Detect which cell encompasses the target text, then output its [X, Y] center coordinate. 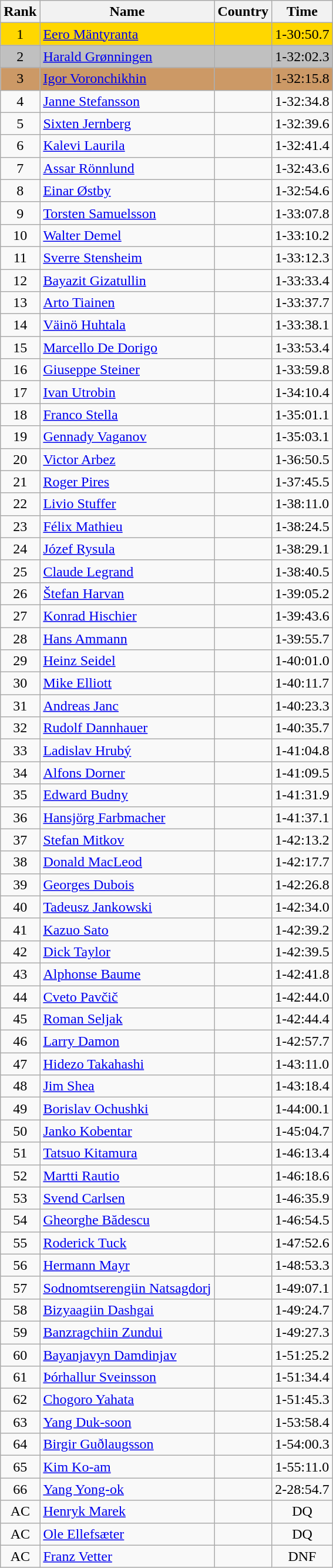
Einar Østby [127, 191]
2 [20, 56]
1-46:13.4 [302, 1153]
Martti Rautio [127, 1176]
Sverre Stensheim [127, 258]
29 [20, 661]
Ole Ellefsæter [127, 1534]
1-36:50.5 [302, 459]
Torsten Samuelsson [127, 213]
Heinz Seidel [127, 661]
57 [20, 1287]
1-37:45.5 [302, 482]
56 [20, 1265]
Cveto Pavčič [127, 997]
1-41:09.5 [302, 773]
28 [20, 638]
21 [20, 482]
Sixten Jernberg [127, 124]
1-42:57.7 [302, 1042]
24 [20, 549]
35 [20, 795]
Þórhallur Sveinsson [127, 1377]
Hermann Mayr [127, 1265]
52 [20, 1176]
1-40:01.0 [302, 661]
Franz Vetter [127, 1556]
2-28:54.7 [302, 1489]
Svend Carlsen [127, 1198]
Donald MacLeod [127, 862]
Roderick Tuck [127, 1243]
45 [20, 1019]
15 [20, 348]
36 [20, 818]
Väinö Huhtala [127, 325]
Ladislav Hrubý [127, 750]
Józef Rysula [127, 549]
18 [20, 415]
Andreas Janc [127, 706]
1-54:00.3 [302, 1444]
1-40:23.3 [302, 706]
34 [20, 773]
1-42:39.5 [302, 952]
1-32:02.3 [302, 56]
30 [20, 683]
Edward Budny [127, 795]
1-39:55.7 [302, 638]
Stefan Mitkov [127, 840]
1-49:24.7 [302, 1310]
1-32:43.6 [302, 168]
42 [20, 952]
7 [20, 168]
32 [20, 728]
Walter Demel [127, 235]
Tadeusz Jankowski [127, 907]
Roger Pires [127, 482]
1-42:39.2 [302, 929]
Roman Seljak [127, 1019]
Rank [20, 12]
1-32:34.8 [302, 101]
Assar Rönnlund [127, 168]
1-42:34.0 [302, 907]
1-55:11.0 [302, 1467]
14 [20, 325]
Kalevi Laurila [127, 146]
1-33:37.7 [302, 303]
1-42:26.8 [302, 885]
Ivan Utrobin [127, 392]
1-33:33.4 [302, 281]
1-41:04.8 [302, 750]
17 [20, 392]
DNF [302, 1556]
1-41:31.9 [302, 795]
12 [20, 281]
Hidezo Takahashi [127, 1064]
1-46:54.5 [302, 1220]
1-32:41.4 [302, 146]
Bayazit Gizatullin [127, 281]
Gennady Vaganov [127, 437]
53 [20, 1198]
20 [20, 459]
16 [20, 370]
1-42:17.7 [302, 862]
Yang Duk-soon [127, 1422]
1-38:11.0 [302, 504]
1-32:15.8 [302, 79]
Time [302, 12]
Bizyaagiin Dashgai [127, 1310]
58 [20, 1310]
26 [20, 593]
6 [20, 146]
1-53:58.4 [302, 1422]
1-49:27.3 [302, 1332]
Eero Mäntyranta [127, 34]
1-30:50.7 [302, 34]
19 [20, 437]
41 [20, 929]
1-32:54.6 [302, 191]
1-33:59.8 [302, 370]
Bayanjavyn Damdinjav [127, 1355]
38 [20, 862]
Štefan Harvan [127, 593]
50 [20, 1131]
Giuseppe Steiner [127, 370]
1-44:00.1 [302, 1109]
1-42:41.8 [302, 974]
Harald Grønningen [127, 56]
1-32:39.6 [302, 124]
10 [20, 235]
1-43:18.4 [302, 1086]
Hans Ammann [127, 638]
1-42:44.0 [302, 997]
Félix Mathieu [127, 526]
Yang Yong-ok [127, 1489]
Arto Tiainen [127, 303]
Marcello De Dorigo [127, 348]
37 [20, 840]
1-33:12.3 [302, 258]
66 [20, 1489]
Rudolf Dannhauer [127, 728]
59 [20, 1332]
Kim Ko-am [127, 1467]
1-51:34.4 [302, 1377]
55 [20, 1243]
63 [20, 1422]
13 [20, 303]
4 [20, 101]
27 [20, 616]
1-33:10.2 [302, 235]
3 [20, 79]
1-39:05.2 [302, 593]
48 [20, 1086]
40 [20, 907]
1-38:40.5 [302, 571]
1-49:07.1 [302, 1287]
1-33:38.1 [302, 325]
23 [20, 526]
Birgir Guðlaugsson [127, 1444]
Georges Dubois [127, 885]
1-40:11.7 [302, 683]
1-39:43.6 [302, 616]
1-38:24.5 [302, 526]
Larry Damon [127, 1042]
49 [20, 1109]
1-41:37.1 [302, 818]
Country [243, 12]
61 [20, 1377]
60 [20, 1355]
33 [20, 750]
Chogoro Yahata [127, 1400]
43 [20, 974]
5 [20, 124]
Igor Voronchikhin [127, 79]
31 [20, 706]
Gheorghe Bădescu [127, 1220]
1-33:53.4 [302, 348]
Mike Elliott [127, 683]
1-51:45.3 [302, 1400]
47 [20, 1064]
1-42:44.4 [302, 1019]
1-33:07.8 [302, 213]
Livio Stuffer [127, 504]
1-46:35.9 [302, 1198]
22 [20, 504]
Alfons Dorner [127, 773]
1-48:53.3 [302, 1265]
54 [20, 1220]
1-35:01.1 [302, 415]
9 [20, 213]
Henryk Marek [127, 1512]
8 [20, 191]
Janko Kobentar [127, 1131]
Dick Taylor [127, 952]
Franco Stella [127, 415]
1-45:04.7 [302, 1131]
Borislav Ochushki [127, 1109]
Janne Stefansson [127, 101]
1 [20, 34]
1-40:35.7 [302, 728]
Alphonse Baume [127, 974]
46 [20, 1042]
1-42:13.2 [302, 840]
1-47:52.6 [302, 1243]
Banzragchiin Zundui [127, 1332]
25 [20, 571]
Name [127, 12]
Jim Shea [127, 1086]
Victor Arbez [127, 459]
Kazuo Sato [127, 929]
51 [20, 1153]
Tatsuo Kitamura [127, 1153]
Konrad Hischier [127, 616]
1-43:11.0 [302, 1064]
65 [20, 1467]
39 [20, 885]
44 [20, 997]
1-35:03.1 [302, 437]
1-51:25.2 [302, 1355]
Hansjörg Farbmacher [127, 818]
11 [20, 258]
62 [20, 1400]
Sodnomtserengiin Natsagdorj [127, 1287]
1-46:18.6 [302, 1176]
1-34:10.4 [302, 392]
Claude Legrand [127, 571]
64 [20, 1444]
1-38:29.1 [302, 549]
